Scan for the cell matching the given text and deliver its (x, y) coordinate at center. 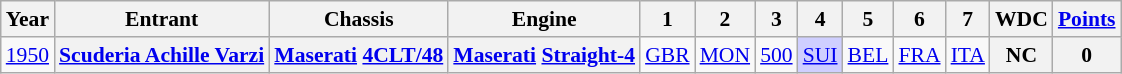
WDC (1022, 19)
BEL (868, 55)
Engine (544, 19)
Year (28, 19)
2 (726, 19)
500 (776, 55)
MON (726, 55)
0 (1087, 55)
1 (668, 19)
SUI (820, 55)
ITA (968, 55)
3 (776, 19)
GBR (668, 55)
4 (820, 19)
Points (1087, 19)
1950 (28, 55)
7 (968, 19)
Chassis (358, 19)
5 (868, 19)
6 (919, 19)
Entrant (162, 19)
Scuderia Achille Varzi (162, 55)
FRA (919, 55)
Maserati Straight-4 (544, 55)
Maserati 4CLT/48 (358, 55)
NC (1022, 55)
